Pinpoint the cell where the given text exists, returning its (x, y) midpoint coordinate. 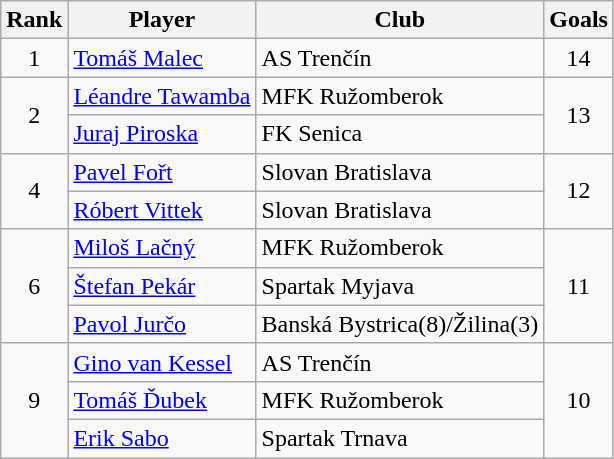
Pavel Fořt (162, 172)
FK Senica (400, 134)
9 (34, 400)
Rank (34, 20)
Tomáš Malec (162, 58)
Erik Sabo (162, 438)
2 (34, 115)
12 (579, 191)
Štefan Pekár (162, 286)
13 (579, 115)
6 (34, 286)
Banská Bystrica(8)/Žilina(3) (400, 324)
10 (579, 400)
11 (579, 286)
Miloš Lačný (162, 248)
Juraj Piroska (162, 134)
Gino van Kessel (162, 362)
4 (34, 191)
Club (400, 20)
14 (579, 58)
1 (34, 58)
Róbert Vittek (162, 210)
Spartak Trnava (400, 438)
Goals (579, 20)
Spartak Myjava (400, 286)
Player (162, 20)
Léandre Tawamba (162, 96)
Pavol Jurčo (162, 324)
Tomáš Ďubek (162, 400)
